Identify which cell holds the provided text, then report its [X, Y] central coordinate. 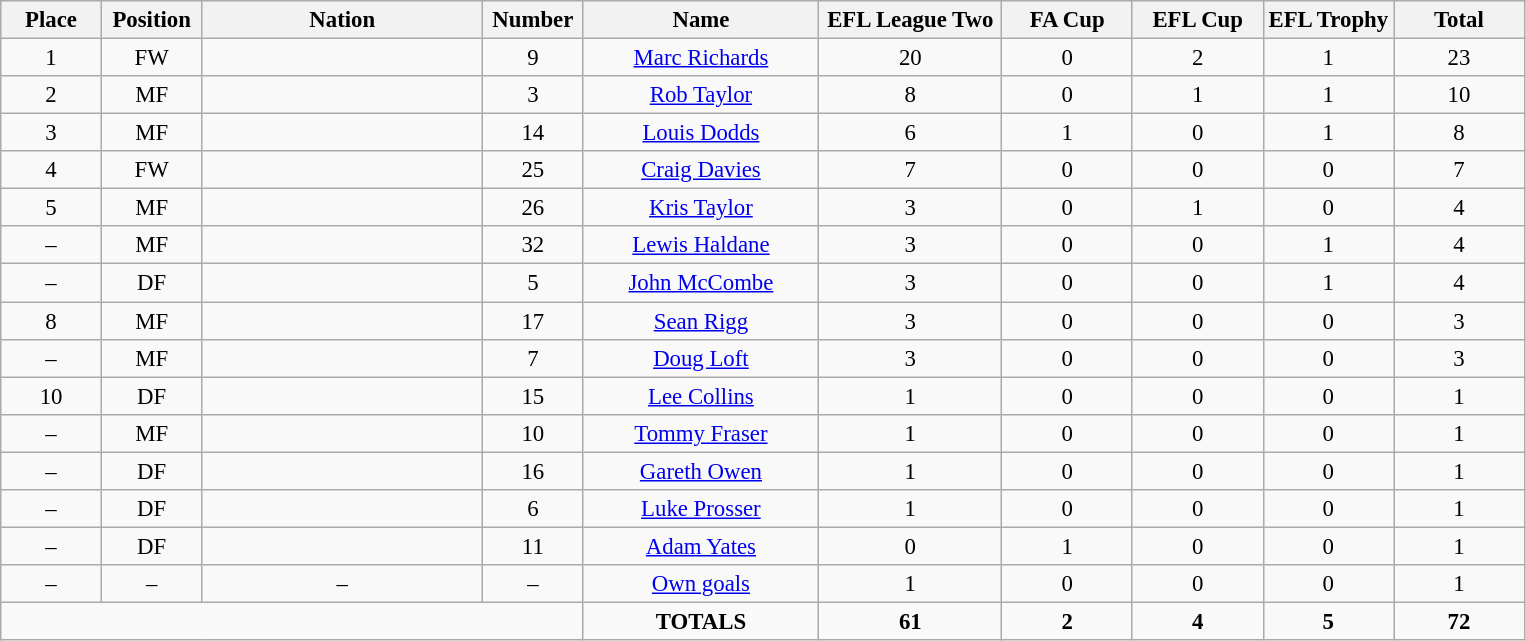
17 [534, 321]
EFL Trophy [1328, 20]
Marc Richards [701, 58]
23 [1460, 58]
EFL League Two [910, 20]
72 [1460, 621]
Lewis Haldane [701, 245]
16 [534, 471]
Nation [342, 20]
Name [701, 20]
61 [910, 621]
11 [534, 546]
Total [1460, 20]
Sean Rigg [701, 321]
26 [534, 208]
Place [52, 20]
15 [534, 396]
Number [534, 20]
Louis Dodds [701, 133]
20 [910, 58]
Kris Taylor [701, 208]
Tommy Fraser [701, 433]
Gareth Owen [701, 471]
32 [534, 245]
25 [534, 170]
Position [152, 20]
9 [534, 58]
14 [534, 133]
John McCombe [701, 283]
Rob Taylor [701, 95]
Adam Yates [701, 546]
EFL Cup [1198, 20]
TOTALS [701, 621]
Lee Collins [701, 396]
Own goals [701, 584]
Doug Loft [701, 358]
FA Cup [1068, 20]
Luke Prosser [701, 509]
Craig Davies [701, 170]
